Capture the cell that displays the provided text and extract its [X, Y] central coordinate. 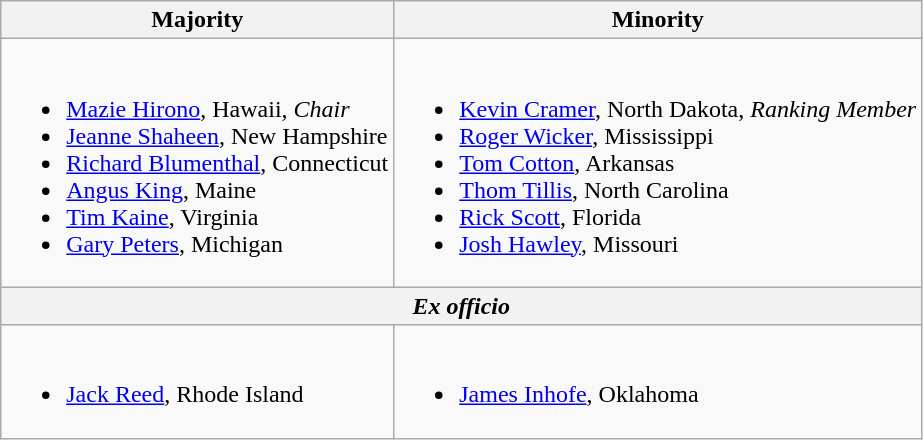
Minority [658, 20]
James Inhofe, Oklahoma [658, 382]
Mazie Hirono, Hawaii, ChairJeanne Shaheen, New HampshireRichard Blumenthal, ConnecticutAngus King, MaineTim Kaine, VirginiaGary Peters, Michigan [198, 163]
Jack Reed, Rhode Island [198, 382]
Majority [198, 20]
Ex officio [462, 306]
